Identify which cell holds the provided text, then report its [x, y] central coordinate. 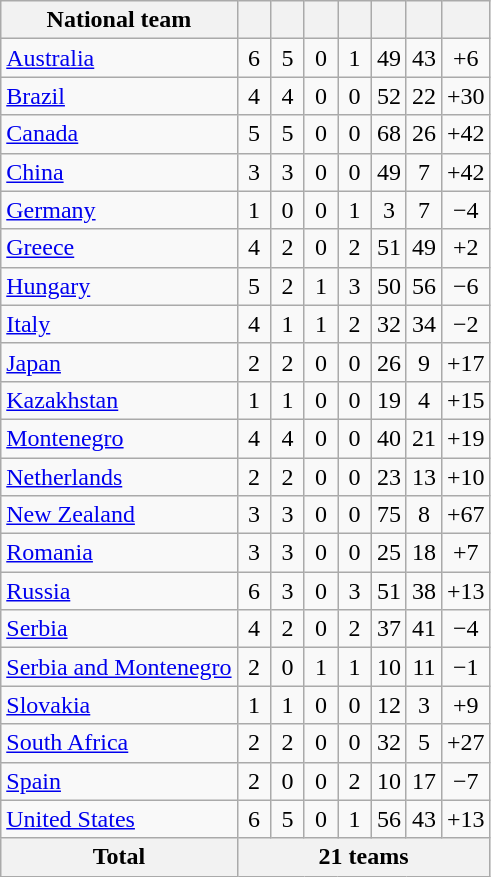
38 [424, 591]
Germany [119, 210]
Montenegro [119, 438]
+15 [466, 400]
Total [119, 857]
+17 [466, 362]
22 [424, 96]
21 teams [364, 857]
12 [388, 705]
+67 [466, 515]
37 [388, 629]
Australia [119, 58]
+30 [466, 96]
8 [424, 515]
13 [424, 477]
Greece [119, 248]
National team [119, 20]
Russia [119, 591]
Serbia [119, 629]
Spain [119, 781]
Romania [119, 553]
−1 [466, 667]
34 [424, 324]
−6 [466, 286]
52 [388, 96]
+27 [466, 743]
New Zealand [119, 515]
Slovakia [119, 705]
40 [388, 438]
−7 [466, 781]
China [119, 172]
+9 [466, 705]
19 [388, 400]
United States [119, 819]
17 [424, 781]
18 [424, 553]
Japan [119, 362]
50 [388, 286]
25 [388, 553]
68 [388, 134]
+19 [466, 438]
21 [424, 438]
Hungary [119, 286]
Canada [119, 134]
+10 [466, 477]
Kazakhstan [119, 400]
11 [424, 667]
+7 [466, 553]
23 [388, 477]
75 [388, 515]
Brazil [119, 96]
+2 [466, 248]
41 [424, 629]
South Africa [119, 743]
Serbia and Montenegro [119, 667]
Netherlands [119, 477]
9 [424, 362]
+6 [466, 58]
Italy [119, 324]
−2 [466, 324]
